Find where the given text appears and provide that cell's center as (x, y) coordinate. 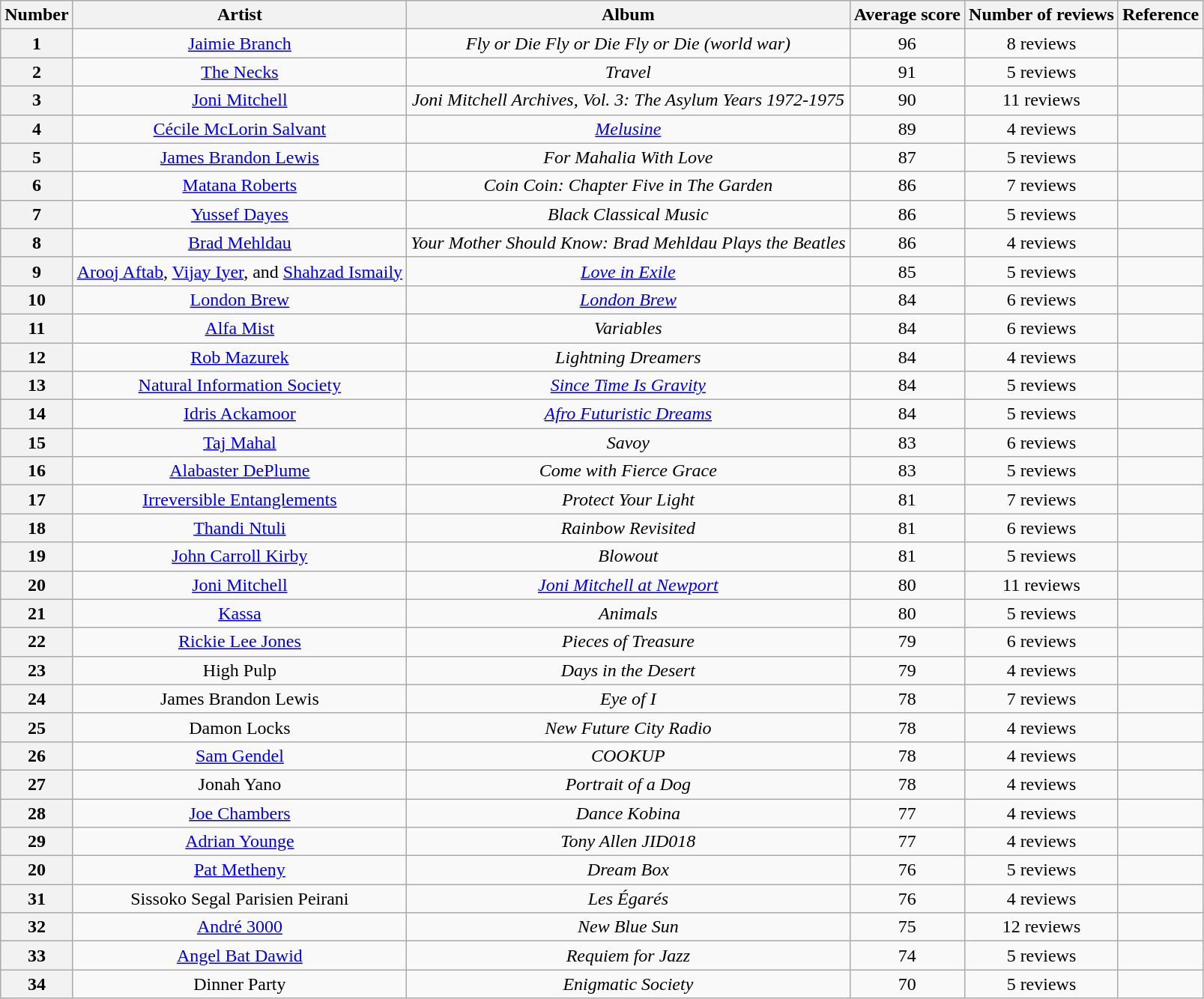
Variables (628, 328)
Sam Gendel (240, 756)
For Mahalia With Love (628, 157)
21 (37, 613)
Fly or Die Fly or Die Fly or Die (world war) (628, 43)
15 (37, 443)
Average score (907, 15)
Travel (628, 72)
Jaimie Branch (240, 43)
New Blue Sun (628, 927)
17 (37, 499)
6 (37, 186)
Matana Roberts (240, 186)
Brad Mehldau (240, 243)
Yussef Dayes (240, 214)
Idris Ackamoor (240, 414)
Number (37, 15)
Arooj Aftab, Vijay Iyer, and Shahzad Ismaily (240, 271)
87 (907, 157)
Alabaster DePlume (240, 471)
Joni Mitchell Archives, Vol. 3: The Asylum Years 1972-1975 (628, 100)
Joe Chambers (240, 813)
19 (37, 556)
André 3000 (240, 927)
3 (37, 100)
75 (907, 927)
Jonah Yano (240, 784)
11 (37, 328)
High Pulp (240, 670)
8 reviews (1041, 43)
Tony Allen JID018 (628, 842)
Enigmatic Society (628, 984)
9 (37, 271)
Eye of I (628, 699)
Kassa (240, 613)
1 (37, 43)
Requiem for Jazz (628, 956)
4 (37, 129)
COOKUP (628, 756)
Rickie Lee Jones (240, 642)
Love in Exile (628, 271)
90 (907, 100)
8 (37, 243)
Taj Mahal (240, 443)
Natural Information Society (240, 386)
Since Time Is Gravity (628, 386)
22 (37, 642)
91 (907, 72)
Alfa Mist (240, 328)
Black Classical Music (628, 214)
Pat Metheny (240, 870)
Dream Box (628, 870)
14 (37, 414)
Your Mother Should Know: Brad Mehldau Plays the Beatles (628, 243)
The Necks (240, 72)
Joni Mitchell at Newport (628, 585)
89 (907, 129)
Artist (240, 15)
26 (37, 756)
John Carroll Kirby (240, 556)
74 (907, 956)
7 (37, 214)
Reference (1160, 15)
70 (907, 984)
29 (37, 842)
Angel Bat Dawid (240, 956)
Days in the Desert (628, 670)
Damon Locks (240, 727)
Dinner Party (240, 984)
Come with Fierce Grace (628, 471)
34 (37, 984)
Portrait of a Dog (628, 784)
18 (37, 528)
Adrian Younge (240, 842)
Afro Futuristic Dreams (628, 414)
2 (37, 72)
Rainbow Revisited (628, 528)
25 (37, 727)
Album (628, 15)
Blowout (628, 556)
12 (37, 357)
27 (37, 784)
12 reviews (1041, 927)
31 (37, 899)
13 (37, 386)
28 (37, 813)
33 (37, 956)
Sissoko Segal Parisien Peirani (240, 899)
Lightning Dreamers (628, 357)
Thandi Ntuli (240, 528)
Coin Coin: Chapter Five in The Garden (628, 186)
10 (37, 300)
85 (907, 271)
32 (37, 927)
Animals (628, 613)
5 (37, 157)
Savoy (628, 443)
Protect Your Light (628, 499)
Pieces of Treasure (628, 642)
Les Égarés (628, 899)
Rob Mazurek (240, 357)
24 (37, 699)
23 (37, 670)
Number of reviews (1041, 15)
Melusine (628, 129)
Irreversible Entanglements (240, 499)
New Future City Radio (628, 727)
Cécile McLorin Salvant (240, 129)
16 (37, 471)
96 (907, 43)
Dance Kobina (628, 813)
